Provide the (x, y) coordinate of the cell's center where the given text is located.  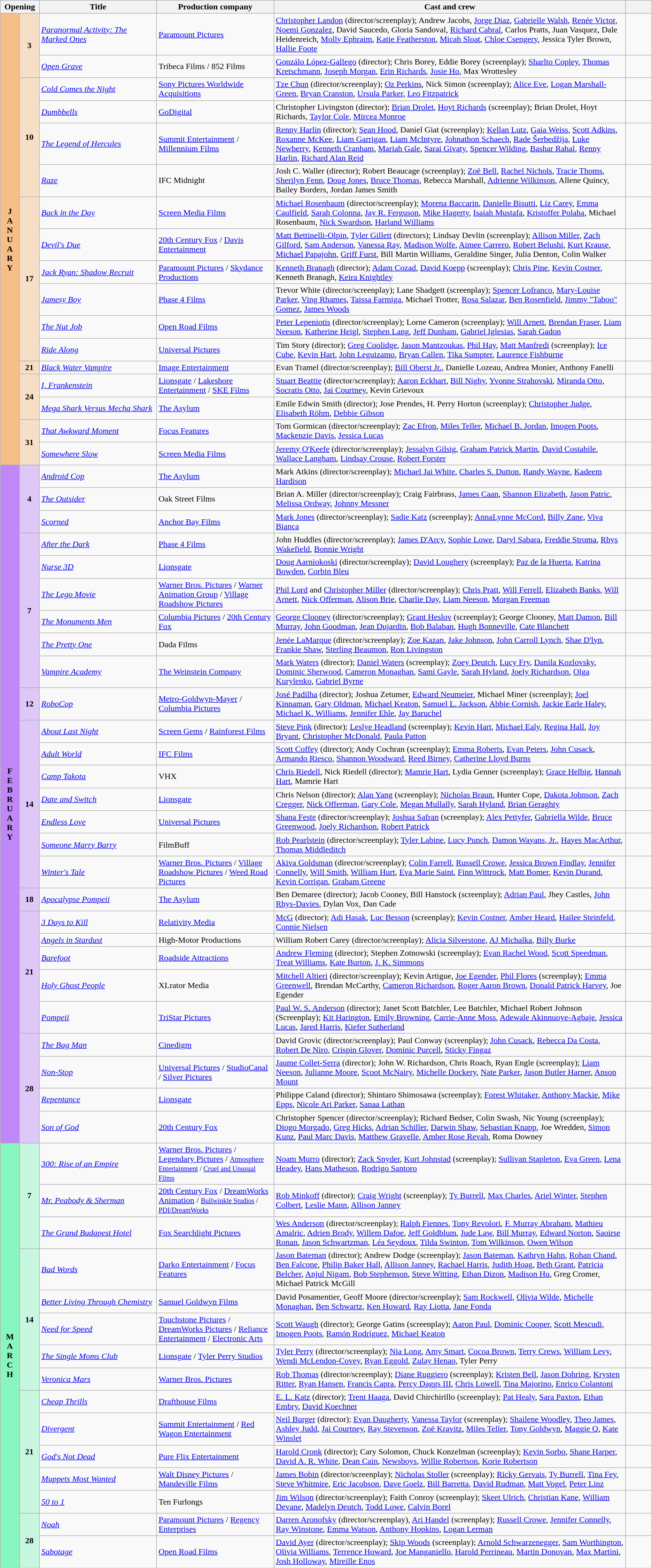
Pure Flix Entertainment (215, 1456)
Touchstone Pictures / DreamWorks Pictures / Reliance Entertainment / Electronic Arts (215, 1329)
Sony Pictures Worldwide Acquisitions (215, 89)
Darko Entertainment / Focus Features (215, 1269)
VHX (215, 777)
Fox Searchlight Pictures (215, 1233)
Summit Entertainment / Red Wagon Entertainment (215, 1429)
Doug Aarniokoski (director/screenplay); David Loughery (screenplay); Paz de la Huerta, Katrina Bowden, Corbin Bleu (450, 567)
The Monuments Men (98, 622)
McG (director); Adi Hasak, Luc Besson (screenplay); Kevin Costner, Amber Heard, Hailee Steinfeld, Connie Nielsen (450, 922)
Apocalypse Pompeii (98, 899)
FEBRUARY (10, 804)
Somewhere Slow (98, 454)
Need for Speed (98, 1329)
Divergent (98, 1429)
Better Living Through Chemistry (98, 1301)
Endless Love (98, 822)
Mark Jones (director/screenplay); Sadie Katz (screenplay); AnnaLynne McCord, Billy Zane, Viva Bianca (450, 521)
Oak Street Films (215, 499)
Ten Furlongs (215, 1501)
The Nut Job (98, 327)
300: Rise of an Empire (98, 1164)
Lionsgate / Tyler Perry Studios (215, 1356)
Mark Atkins (director/screenplay); Michael Jai White, Charles S. Dutton, Randy Wayne, Kadeem Hardison (450, 476)
IFC Films (215, 754)
The Single Moms Club (98, 1356)
Tom Gormican (director/screenplay); Zac Efron, Miles Teller, Michael B. Jordan, Imogen Poots, Mackenzie Davis, Jessica Lucas (450, 431)
Barefoot (98, 958)
Open Grave (98, 66)
Holy Ghost People (98, 985)
Lionsgate / Lakeshore Entertainment / SKE Films (215, 385)
Cast and crew (450, 7)
50 to 1 (98, 1501)
Android Cop (98, 476)
Universal Pictures / StudioCanal / Silver Pictures (215, 1072)
Raze (98, 181)
Opening (20, 7)
Brian A. Miller (director/screenplay); Craig Fairbrass, James Caan, Shannon Elizabeth, Jason Patric, Melissa Ordway, Johnny Messner (450, 499)
Philippe Caland (director); Shintaro Shimosawa (screenplay); Forest Whitaker, Anthony Mackie, Mike Epps, Nicole Ari Parker, Sanaa Lathan (450, 1099)
The Bag Man (98, 1045)
Sabotage (98, 1552)
Kenneth Branagh (director); Adam Cozad, David Koepp (screenplay); Chris Pine, Kevin Costner, Kenneth Branagh, Keira Knightley (450, 272)
Paramount Pictures / Regency Enterprises (215, 1524)
Dumbbells (98, 112)
Samuel Goldwyn Films (215, 1301)
18 (29, 899)
Mr. Peabody & Sherman (98, 1201)
20th Century Fox (215, 1127)
31 (29, 442)
Repentance (98, 1099)
Adult World (98, 754)
David Posamentier, Geoff Moore (director/screenplay); Sam Rockwell, Olivia Wilde, Michelle Monaghan, Ben Schwartz, Ken Howard, Ray Liotta, Jane Fonda (450, 1301)
Jack Ryan: Shadow Recruit (98, 272)
Cold Comes the Night (98, 89)
Paramount Pictures (215, 34)
Winter's Tale (98, 872)
3 (29, 46)
Back in the Day (98, 213)
Title (98, 7)
High-Motor Productions (215, 940)
Nurse 3D (98, 567)
The Pretty One (98, 644)
Son of God (98, 1127)
17 (29, 279)
Columbia Pictures / 20th Century Fox (215, 622)
Camp Takota (98, 777)
MARCH (10, 1356)
Bad Words (98, 1269)
XLrator Media (215, 985)
Shana Feste (director/screenplay); Joshua Safran (screenplay); Alex Pettyfer, Gabriella Wilde, Bruce Greenwood, Joely Richardson, Robert Patrick (450, 822)
Christopher Livingston (director); Brian Drolet, Hoyt Richards (screenplay); Brian Drolet, Hoyt Richards, Taylor Cole, Mircea Monroe (450, 112)
Cinedigm (215, 1045)
Date and Switch (98, 800)
GoDigital (215, 112)
Mega Shark Versus Mecha Shark (98, 408)
Paramount Pictures / Skydance Productions (215, 272)
Warner Bros. Pictures (215, 1379)
Ben Demaree (director); Jacob Cooney, Bill Hanstock (screenplay); Adrian Paul, Jhey Castles, John Rhys-Davies, Dylan Vox, Dan Cade (450, 899)
Angels in Stardust (98, 940)
Jenée LaMarque (director/screenplay); Zoe Kazan, Jake Johnson, John Carroll Lynch, Shae D'lyn, Frankie Shaw, Sterling Beaumon, Ron Livingston (450, 644)
Focus Features (215, 431)
Scorned (98, 521)
That Awkward Moment (98, 431)
20th Century Fox / DreamWorks Animation / Bullwinkle Studios / PDI/DreamWorks (215, 1201)
After the Dark (98, 544)
Drafthouse Films (215, 1402)
4 (29, 499)
Pompeii (98, 1017)
Andrew Fleming (director); Stephen Zotnowski (screenplay); Evan Rachel Wood, Scott Speedman, Treat Williams, Kate Burton, J. K. Simmons (450, 958)
TriStar Pictures (215, 1017)
Black Water Vampire (98, 368)
RoboCop (98, 704)
Summit Entertainment / Millennium Films (215, 144)
Ride Along (98, 349)
Steve Pink (director); Leslye Headland (screenplay); Kevin Hart, Michael Ealy, Regina Hall, Joy Bryant, Christopher McDonald, Paula Patton (450, 731)
Rob Minkoff (director); Craig Wright (screenplay); Ty Burrell, Max Charles, Ariel Winter, Stephen Colbert, Leslie Mann, Allison Janney (450, 1201)
JANUARY (10, 239)
The Legend of Hercules (98, 144)
The Lego Movie (98, 594)
Stuart Beattie (director/screenplay); Aaron Eckhart, Bill Nighy, Yvonne Strahovski, Miranda Otto, Socratis Otto, Jai Courtney, Kevin Grievoux (450, 385)
Dada Films (215, 644)
Warner Bros. Pictures / Village Roadshow Pictures / Weed Road Pictures (215, 872)
The Outsider (98, 499)
Someone Marry Barry (98, 845)
Emile Edwin Smith (director); Jose Prendes, H. Perry Horton (screenplay); Christopher Judge, Elisabeth Röhm, Debbie Gibson (450, 408)
Jamesy Boy (98, 299)
IFC Midnight (215, 181)
10 (29, 137)
Image Entertainment (215, 368)
I, Frankenstein (98, 385)
Rob Pearlstein (director/screenplay); Tyler Labine, Lucy Punch, Damon Wayans, Jr., Hayes MacArthur, Thomas Middleditch (450, 845)
Screen Gems / Rainforest Films (215, 731)
Noah (98, 1524)
24 (29, 397)
20th Century Fox / Davis Entertainment (215, 245)
Relativity Media (215, 922)
12 (29, 704)
Cheap Thrills (98, 1402)
Jim Wilson (director/screenplay); Faith Conroy (screenplay); Skeet Ulrich, Christian Kane, William Devane, Madelyn Deutch, Todd Lowe, Calvin Borel (450, 1501)
God's Not Dead (98, 1456)
Non-Stop (98, 1072)
Tze Chun (director/screenplay); Oz Perkins, Nick Simon (screenplay); Alice Eve, Logan Marshall-Green, Bryan Cranston, Ursula Parker, Leo Fitzpatrick (450, 89)
Metro-Goldwyn-Mayer / Columbia Pictures (215, 704)
Veronica Mars (98, 1379)
Noam Murro (director); Zack Snyder, Kurt Johnstad (screenplay); Sullivan Stapleton, Eva Green, Lena Headey, Hans Matheson, Rodrigo Santoro (450, 1164)
William Robert Carey (director/screenplay); Alicia Silverstone, AJ Michalka, Billy Burke (450, 940)
The Weinstein Company (215, 672)
FilmBuff (215, 845)
John Huddles (director/screenplay); James D'Arcy, Sophie Lowe, Daryl Sabara, Freddie Stroma, Rhys Wakefield, Bonnie Wright (450, 544)
Walt Disney Pictures / Mandeville Films (215, 1479)
Devil's Due (98, 245)
Jeremy O'Keefe (director/screenplay); Jessalyn Gilsig, Graham Patrick Martin, David Costabile, Wallace Langham, Lindsay Crouse, Robert Forster (450, 454)
Warner Bros. Pictures / Legendary Pictures / Atmosphere Entertainment / Cruel and Unusual Films (215, 1164)
Chris Riedell, Nick Riedell (director); Mamrie Hart, Lydia Genner (screenplay); Grace Helbig, Hannah Hart, Mamrie Hart (450, 777)
Evan Tramel (director/screenplay); Bill Oberst Jr., Danielle Lozeau, Andrea Monier, Anthony Fanelli (450, 368)
Roadside Attractions (215, 958)
Vampire Academy (98, 672)
E. L. Katz (director); Trent Haaga, David Chirchirillo (screenplay); Pat Healy, Sara Paxton, Ethan Embry, David Koechner (450, 1402)
Warner Bros. Pictures / Warner Animation Group / Village Roadshow Pictures (215, 594)
Paranormal Activity: The Marked Ones (98, 34)
Anchor Bay Films (215, 521)
Production company (215, 7)
The Grand Budapest Hotel (98, 1233)
3 Days to Kill (98, 922)
About Last Night (98, 731)
Scott Waugh (director); George Gatins (screenplay); Aaron Paul, Dominic Cooper, Scott Mescudi, Imogen Poots, Ramón Rodríguez, Michael Keaton (450, 1329)
Muppets Most Wanted (98, 1479)
Tribeca Films / 852 Films (215, 66)
